Return [X, Y] of the center of cell containing provided text 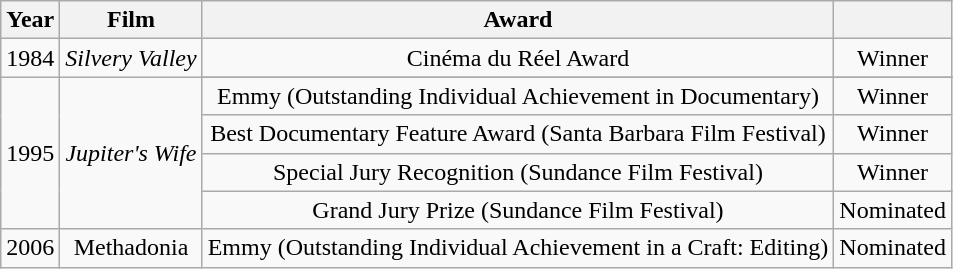
Methadonia [131, 248]
Emmy (Outstanding Individual Achievement in a Craft: Editing) [518, 248]
Cinéma du Réel Award [518, 58]
Award [518, 20]
Emmy (Outstanding Individual Achievement in Documentary) [518, 96]
1984 [30, 58]
Jupiter's Wife [131, 153]
Grand Jury Prize (Sundance Film Festival) [518, 210]
2006 [30, 248]
Year [30, 20]
Film [131, 20]
Special Jury Recognition (Sundance Film Festival) [518, 172]
Silvery Valley [131, 58]
1995 [30, 153]
Best Documentary Feature Award (Santa Barbara Film Festival) [518, 134]
